Identify which cell holds the provided text, then report its (X, Y) central coordinate. 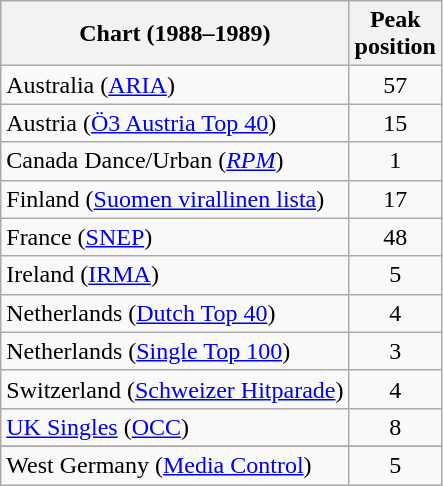
57 (395, 85)
Chart (1988–1989) (175, 34)
Netherlands (Dutch Top 40) (175, 313)
Canada Dance/Urban (RPM) (175, 161)
Peakposition (395, 34)
1 (395, 161)
17 (395, 199)
Finland (Suomen virallinen lista) (175, 199)
15 (395, 123)
Netherlands (Single Top 100) (175, 351)
8 (395, 427)
France (SNEP) (175, 237)
Ireland (IRMA) (175, 275)
West Germany (Media Control) (175, 465)
Switzerland (Schweizer Hitparade) (175, 389)
UK Singles (OCC) (175, 427)
Australia (ARIA) (175, 85)
3 (395, 351)
48 (395, 237)
Austria (Ö3 Austria Top 40) (175, 123)
